Identify which cell holds the provided text, then report its [X, Y] central coordinate. 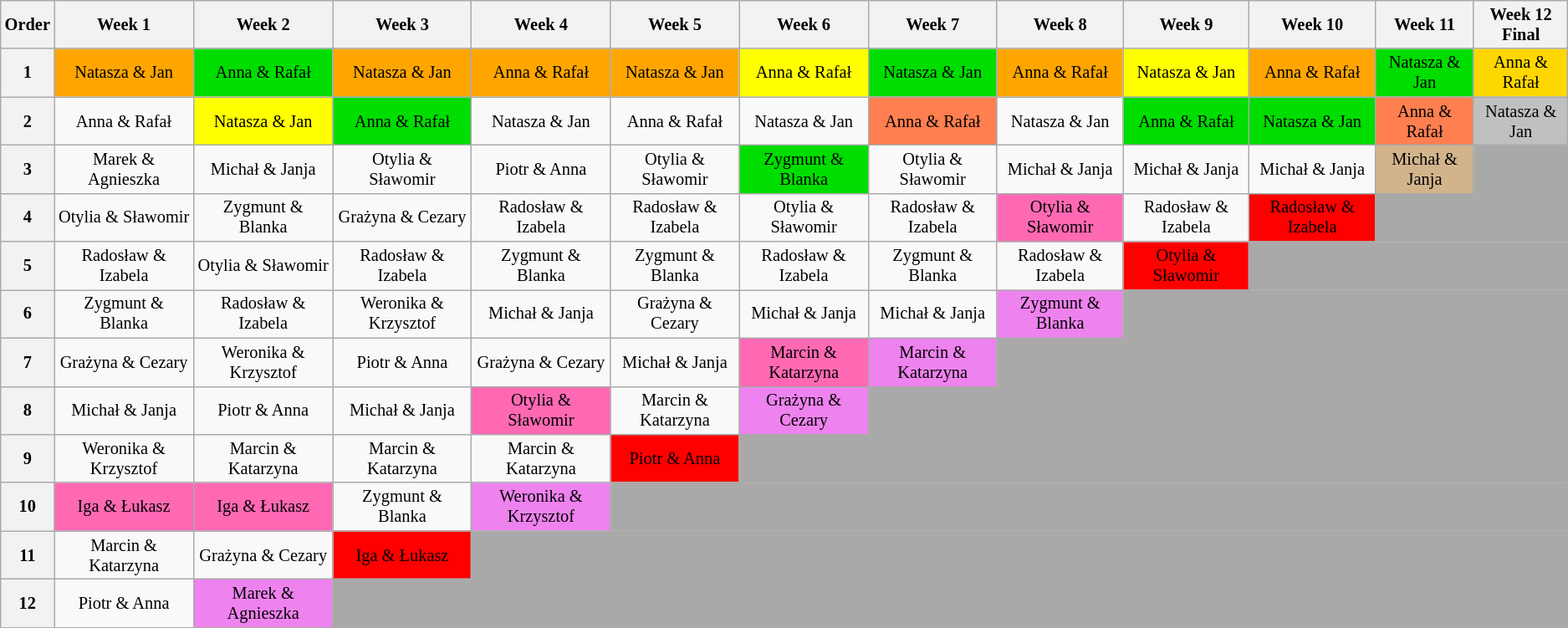
9 [28, 458]
Week 1 [124, 24]
Week 9 [1186, 24]
Week 3 [402, 24]
10 [28, 507]
1 [28, 73]
2 [28, 121]
Week 12Final [1520, 24]
Order [28, 24]
6 [28, 314]
11 [28, 555]
Week 10 [1313, 24]
Week 8 [1060, 24]
Week 11 [1425, 24]
Week 4 [541, 24]
Week 6 [804, 24]
4 [28, 217]
7 [28, 362]
5 [28, 266]
Week 5 [675, 24]
Week 2 [263, 24]
3 [28, 169]
Week 7 [932, 24]
8 [28, 411]
12 [28, 603]
